Output the (x, y) coordinate of the center of the cell containing the given text.  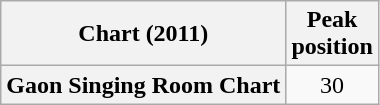
Chart (2011) (144, 34)
30 (332, 85)
Gaon Singing Room Chart (144, 85)
Peakposition (332, 34)
